Return the (x, y) coordinate for the center point of the cell that contains the specified text.  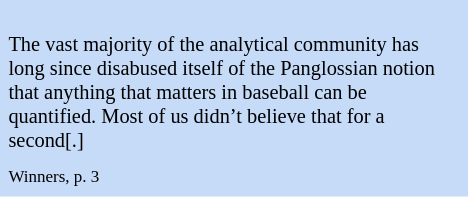
Winners, p. 3 (234, 176)
